Output the (x, y) coordinate of the center of the cell containing the given text.  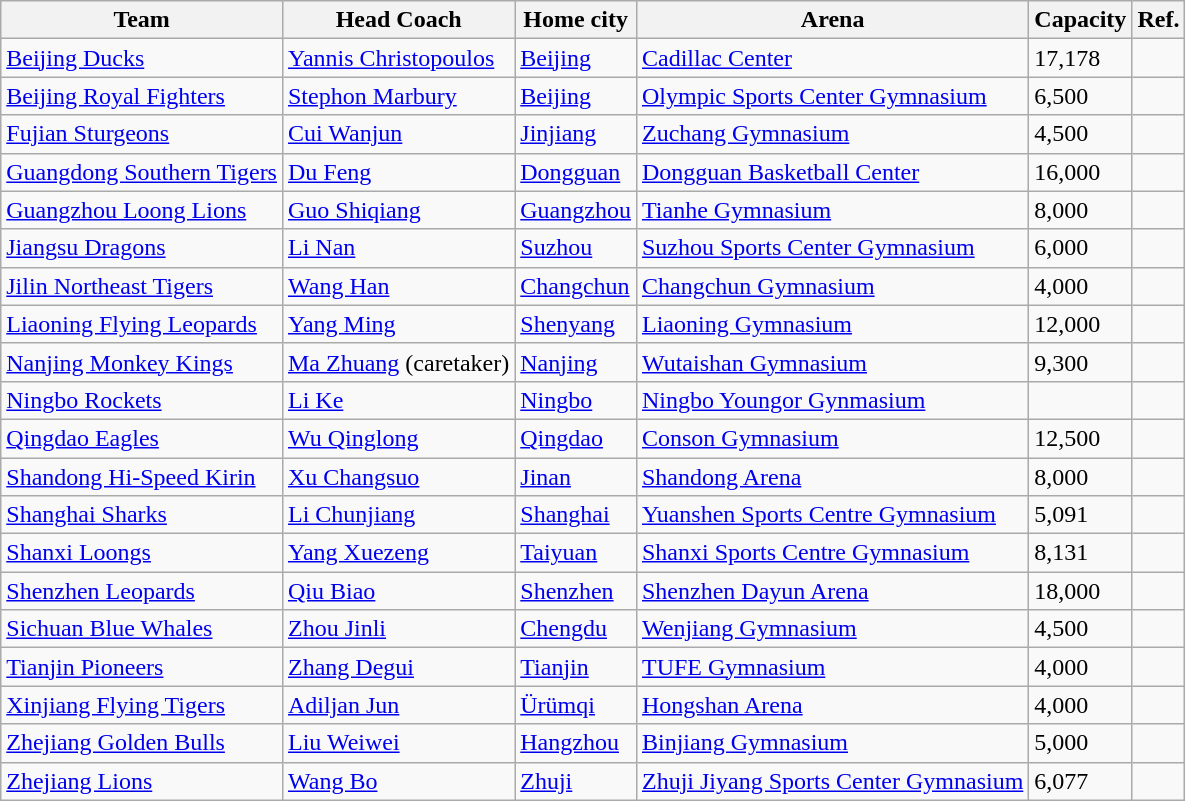
Tianjin Pioneers (142, 667)
Shenyang (576, 324)
Shenzhen Leopards (142, 591)
Yang Ming (398, 324)
Beijing Ducks (142, 58)
Shenzhen Dayun Arena (832, 591)
Nanjing (576, 362)
Suzhou Sports Center Gymnasium (832, 248)
Fujian Sturgeons (142, 134)
Shenzhen (576, 591)
Wu Qinglong (398, 438)
Conson Gymnasium (832, 438)
Adiljan Jun (398, 705)
8,131 (1080, 553)
Changchun Gymnasium (832, 286)
Zhou Jinli (398, 629)
Li Nan (398, 248)
Dongguan (576, 172)
Arena (832, 20)
Yang Xuezeng (398, 553)
Capacity (1080, 20)
Liu Weiwei (398, 743)
Team (142, 20)
Ref. (1158, 20)
Home city (576, 20)
Guangzhou (576, 210)
Yannis Christopoulos (398, 58)
Qingdao Eagles (142, 438)
Wenjiang Gymnasium (832, 629)
Zhejiang Lions (142, 781)
Chengdu (576, 629)
Ningbo Rockets (142, 400)
Stephon Marbury (398, 96)
Dongguan Basketball Center (832, 172)
Shanghai Sharks (142, 515)
Xu Changsuo (398, 477)
Sichuan Blue Whales (142, 629)
Guangdong Southern Tigers (142, 172)
16,000 (1080, 172)
Shanxi Sports Centre Gymnasium (832, 553)
Cadillac Center (832, 58)
Ningbo (576, 400)
Beijing Royal Fighters (142, 96)
Tianhe Gymnasium (832, 210)
Qingdao (576, 438)
12,500 (1080, 438)
Guo Shiqiang (398, 210)
Liaoning Gymnasium (832, 324)
Xinjiang Flying Tigers (142, 705)
17,178 (1080, 58)
Ningbo Youngor Gynmasium (832, 400)
Shandong Hi-Speed Kirin (142, 477)
Shanxi Loongs (142, 553)
6,077 (1080, 781)
5,000 (1080, 743)
Li Chunjiang (398, 515)
Nanjing Monkey Kings (142, 362)
Li Ke (398, 400)
18,000 (1080, 591)
Du Feng (398, 172)
Jinjiang (576, 134)
TUFE Gymnasium (832, 667)
Taiyuan (576, 553)
Yuanshen Sports Centre Gymnasium (832, 515)
Head Coach (398, 20)
Olympic Sports Center Gymnasium (832, 96)
9,300 (1080, 362)
Changchun (576, 286)
Cui Wanjun (398, 134)
Jinan (576, 477)
Wang Bo (398, 781)
6,500 (1080, 96)
Tianjin (576, 667)
Shanghai (576, 515)
Zhuji Jiyang Sports Center Gymnasium (832, 781)
Wutaishan Gymnasium (832, 362)
Suzhou (576, 248)
6,000 (1080, 248)
Liaoning Flying Leopards (142, 324)
Qiu Biao (398, 591)
Zuchang Gymnasium (832, 134)
Ma Zhuang (caretaker) (398, 362)
12,000 (1080, 324)
Hangzhou (576, 743)
Zhejiang Golden Bulls (142, 743)
Guangzhou Loong Lions (142, 210)
Hongshan Arena (832, 705)
Wang Han (398, 286)
Ürümqi (576, 705)
Zhang Degui (398, 667)
Jilin Northeast Tigers (142, 286)
Zhuji (576, 781)
Binjiang Gymnasium (832, 743)
5,091 (1080, 515)
Shandong Arena (832, 477)
Jiangsu Dragons (142, 248)
